From the cell containing the given text, extract its center point as [X, Y] coordinate. 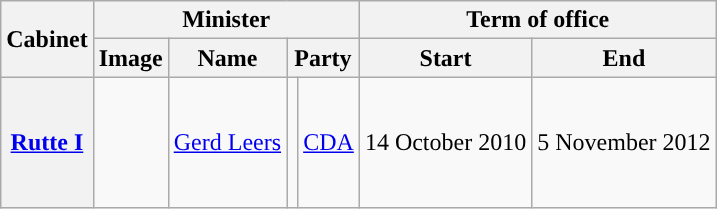
Party [324, 58]
Start [445, 58]
CDA [329, 142]
Minister [226, 20]
5 November 2012 [624, 142]
Term of office [538, 20]
Image [130, 58]
Name [227, 58]
14 October 2010 [445, 142]
Rutte I [47, 142]
Cabinet [47, 39]
Gerd Leers [227, 142]
End [624, 58]
